Detect which cell encompasses the target text, then output its [x, y] center coordinate. 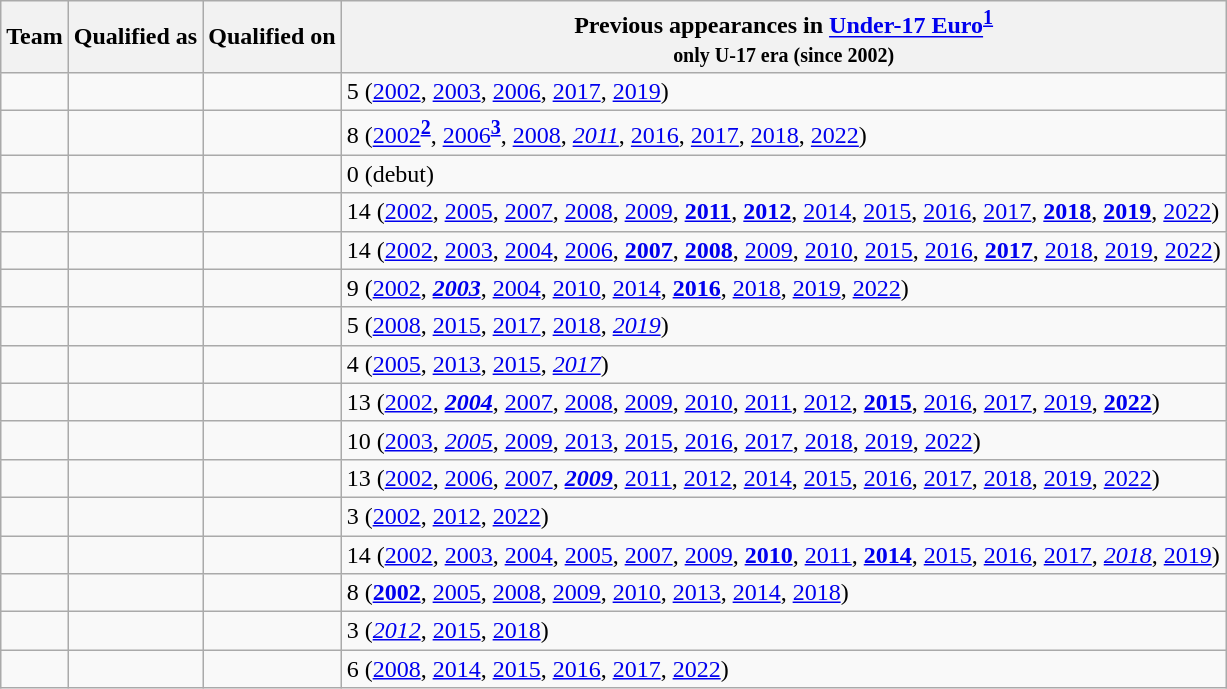
8 (20022, 20063, 2008, 2011, 2016, 2017, 2018, 2022) [784, 132]
5 (2008, 2015, 2017, 2018, 2019) [784, 326]
14 (2002, 2003, 2004, 2006, 2007, 2008, 2009, 2010, 2015, 2016, 2017, 2018, 2019, 2022) [784, 250]
Previous appearances in Under-17 Euro1only U-17 era (since 2002) [784, 37]
10 (2003, 2005, 2009, 2013, 2015, 2016, 2017, 2018, 2019, 2022) [784, 440]
5 (2002, 2003, 2006, 2017, 2019) [784, 91]
4 (2005, 2013, 2015, 2017) [784, 364]
3 (2002, 2012, 2022) [784, 516]
6 (2008, 2014, 2015, 2016, 2017, 2022) [784, 669]
14 (2002, 2003, 2004, 2005, 2007, 2009, 2010, 2011, 2014, 2015, 2016, 2017, 2018, 2019) [784, 555]
3 (2012, 2015, 2018) [784, 631]
8 (2002, 2005, 2008, 2009, 2010, 2013, 2014, 2018) [784, 593]
13 (2002, 2006, 2007, 2009, 2011, 2012, 2014, 2015, 2016, 2017, 2018, 2019, 2022) [784, 478]
0 (debut) [784, 174]
9 (2002, 2003, 2004, 2010, 2014, 2016, 2018, 2019, 2022) [784, 288]
Qualified on [272, 37]
14 (2002, 2005, 2007, 2008, 2009, 2011, 2012, 2014, 2015, 2016, 2017, 2018, 2019, 2022) [784, 212]
13 (2002, 2004, 2007, 2008, 2009, 2010, 2011, 2012, 2015, 2016, 2017, 2019, 2022) [784, 402]
Qualified as [135, 37]
Team [35, 37]
